Pinpoint the cell where the given text exists, returning its (x, y) midpoint coordinate. 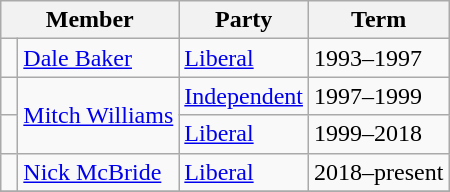
Member (90, 20)
1999–2018 (378, 134)
Party (244, 20)
1993–1997 (378, 58)
Mitch Williams (98, 115)
Dale Baker (98, 58)
Independent (244, 96)
2018–present (378, 172)
1997–1999 (378, 96)
Nick McBride (98, 172)
Term (378, 20)
